Locate the cell with the specified text and output its [X, Y] center coordinate. 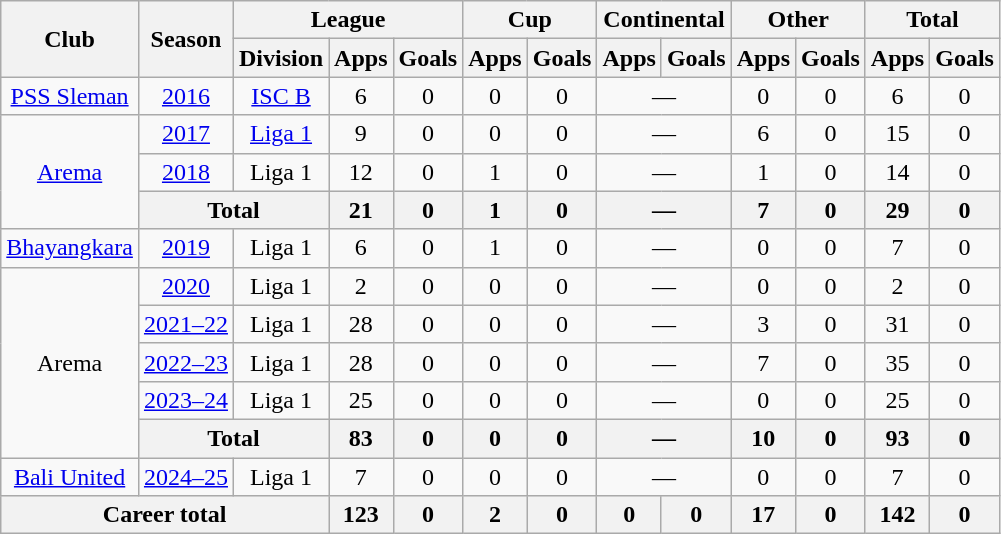
15 [897, 134]
2017 [186, 134]
12 [361, 172]
Bali United [70, 477]
35 [897, 362]
2024–25 [186, 477]
Other [798, 20]
17 [763, 515]
31 [897, 324]
Bhayangkara [70, 248]
10 [763, 438]
21 [361, 210]
Season [186, 39]
Cup [530, 20]
2018 [186, 172]
9 [361, 134]
2020 [186, 286]
83 [361, 438]
93 [897, 438]
Career total [165, 515]
Club [70, 39]
2021–22 [186, 324]
2022–23 [186, 362]
2023–24 [186, 400]
Continental [664, 20]
2019 [186, 248]
2016 [186, 96]
PSS Sleman [70, 96]
123 [361, 515]
ISC B [280, 96]
29 [897, 210]
14 [897, 172]
3 [763, 324]
League [348, 20]
142 [897, 515]
Division [280, 58]
